Return the (X, Y) coordinate for the center point of the cell that contains the specified text.  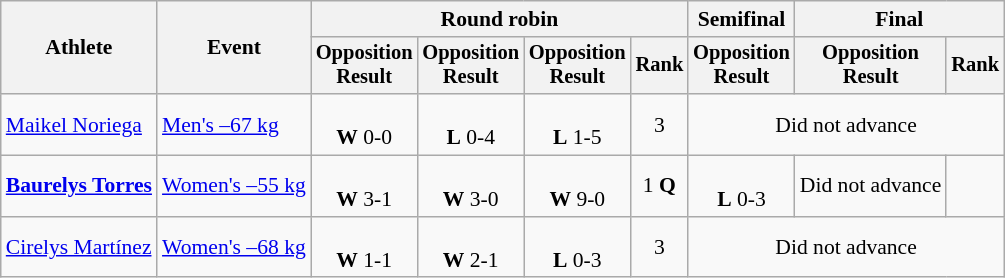
W 9-0 (578, 186)
Cirelys Martínez (79, 248)
1 Q (660, 186)
Maikel Noriega (79, 124)
Final (900, 19)
W 3-0 (470, 186)
L 0-4 (470, 124)
Baurelys Torres (79, 186)
Women's –55 kg (234, 186)
Round robin (500, 19)
W 0-0 (364, 124)
Athlete (79, 48)
W 2-1 (470, 248)
Event (234, 48)
Men's –67 kg (234, 124)
W 3-1 (364, 186)
Semifinal (742, 19)
L 1-5 (578, 124)
W 1-1 (364, 248)
Women's –68 kg (234, 248)
